Extract the (X, Y) coordinate from the center of the cell holding the provided text.  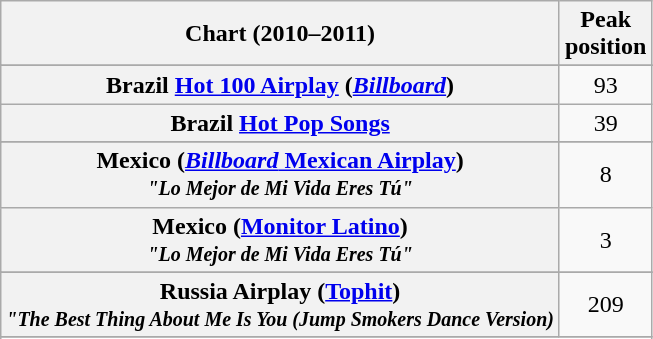
Brazil Hot 100 Airplay (Billboard) (280, 85)
8 (605, 174)
209 (605, 304)
Mexico (Billboard Mexican Airplay)"Lo Mejor de Mi Vida Eres Tú" (280, 174)
Chart (2010–2011) (280, 34)
3 (605, 240)
Brazil Hot Pop Songs (280, 123)
93 (605, 85)
Peakposition (605, 34)
39 (605, 123)
Mexico (Monitor Latino)"Lo Mejor de Mi Vida Eres Tú" (280, 240)
Russia Airplay (Tophit)"The Best Thing About Me Is You (Jump Smokers Dance Version) (280, 304)
